Extract the (X, Y) coordinate from the center of the cell holding the provided text.  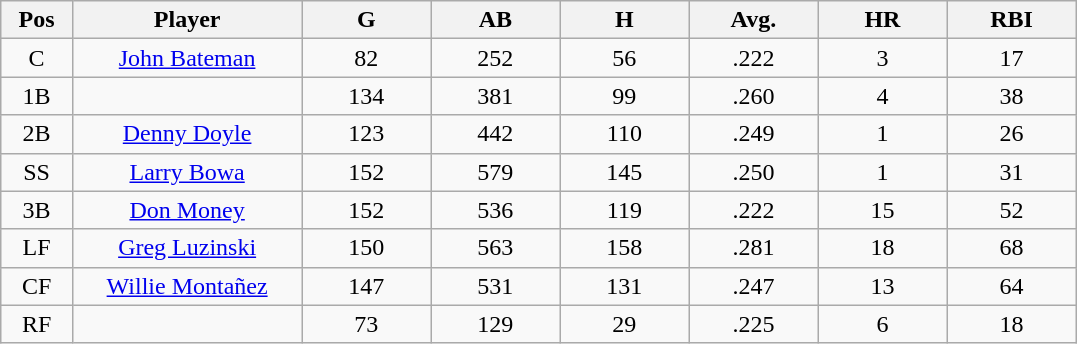
52 (1012, 210)
G (366, 20)
Willie Montañez (186, 286)
252 (496, 58)
99 (624, 96)
CF (37, 286)
82 (366, 58)
AB (496, 20)
.247 (754, 286)
John Bateman (186, 58)
563 (496, 248)
H (624, 20)
38 (1012, 96)
RF (37, 324)
Player (186, 20)
4 (882, 96)
579 (496, 172)
.249 (754, 134)
RBI (1012, 20)
6 (882, 324)
SS (37, 172)
381 (496, 96)
1B (37, 96)
3B (37, 210)
Larry Bowa (186, 172)
73 (366, 324)
129 (496, 324)
134 (366, 96)
.260 (754, 96)
64 (1012, 286)
56 (624, 58)
26 (1012, 134)
158 (624, 248)
110 (624, 134)
147 (366, 286)
13 (882, 286)
HR (882, 20)
145 (624, 172)
Greg Luzinski (186, 248)
Denny Doyle (186, 134)
C (37, 58)
119 (624, 210)
Avg. (754, 20)
.250 (754, 172)
531 (496, 286)
15 (882, 210)
17 (1012, 58)
442 (496, 134)
131 (624, 286)
123 (366, 134)
3 (882, 58)
68 (1012, 248)
LF (37, 248)
.281 (754, 248)
2B (37, 134)
Pos (37, 20)
Don Money (186, 210)
536 (496, 210)
31 (1012, 172)
29 (624, 324)
150 (366, 248)
.225 (754, 324)
